Pinpoint the cell where the given text exists, returning its (X, Y) midpoint coordinate. 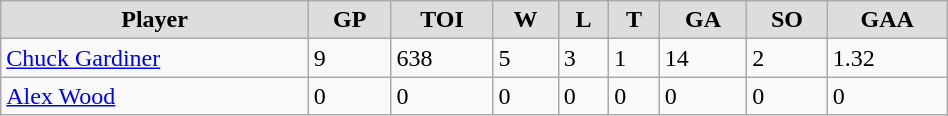
2 (787, 58)
1 (634, 58)
L (583, 20)
1.32 (887, 58)
W (526, 20)
5 (526, 58)
638 (442, 58)
Chuck Gardiner (155, 58)
GP (350, 20)
Alex Wood (155, 96)
14 (703, 58)
3 (583, 58)
T (634, 20)
Player (155, 20)
TOI (442, 20)
GA (703, 20)
9 (350, 58)
GAA (887, 20)
SO (787, 20)
